Return (x, y) of the center of cell containing provided text 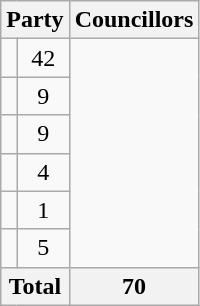
Councillors (134, 20)
42 (43, 58)
1 (43, 210)
4 (43, 172)
Total (35, 286)
70 (134, 286)
5 (43, 248)
Party (35, 20)
